Extract the (X, Y) coordinate from the center of the cell holding the provided text.  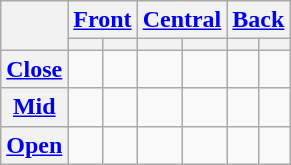
Close (34, 69)
Central (182, 20)
Back (258, 20)
Open (34, 145)
Mid (34, 107)
Front (102, 20)
